From the cell containing the given text, extract its center point as [X, Y] coordinate. 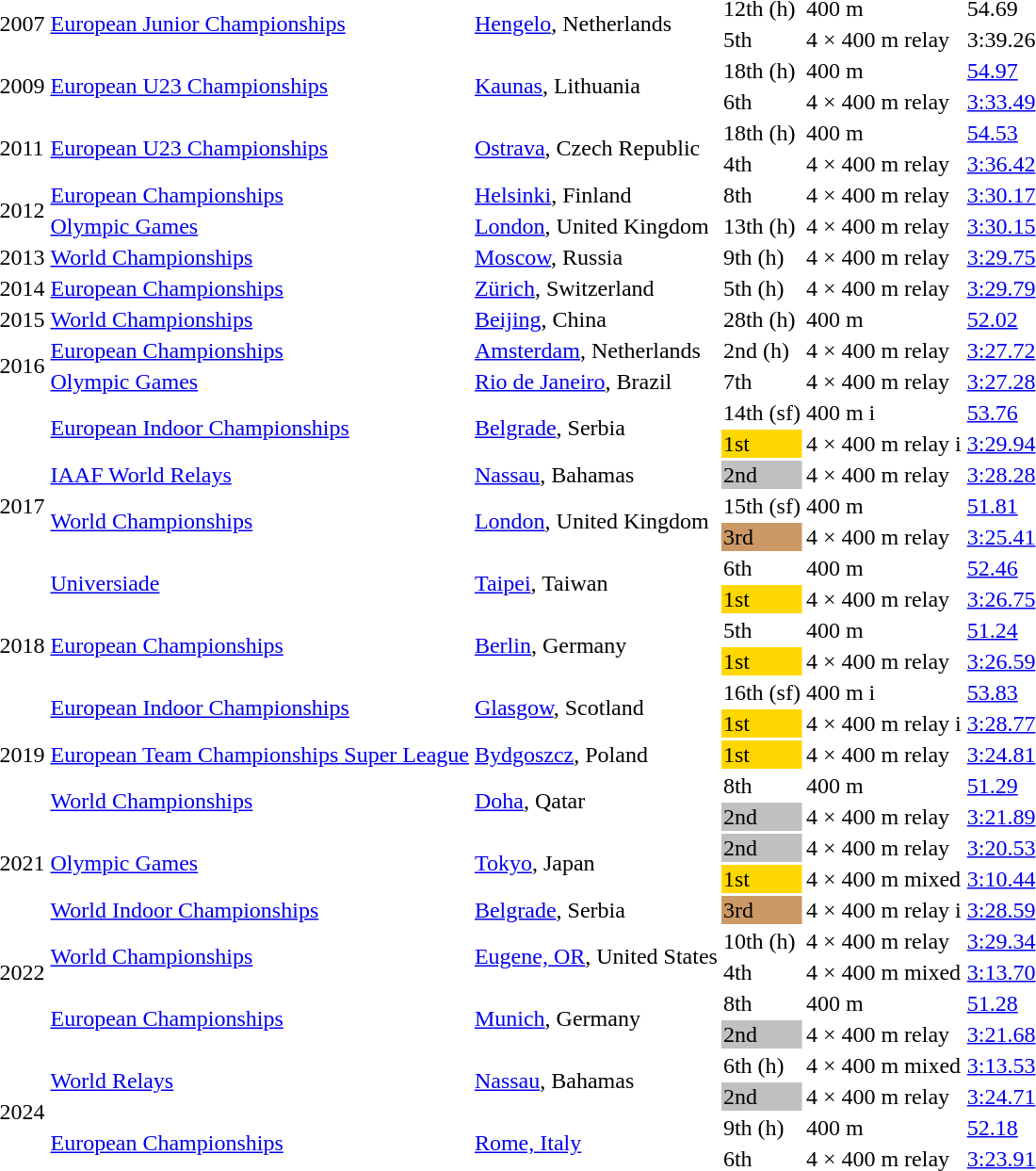
Moscow, Russia [595, 257]
World Relays [260, 1082]
Berlin, Germany [595, 646]
Glasgow, Scotland [595, 708]
Rio de Janeiro, Brazil [595, 382]
Ostrava, Czech Republic [595, 149]
6th (h) [761, 1065]
7th [761, 382]
Tokyo, Japan [595, 863]
IAAF World Relays [260, 475]
14th (sf) [761, 413]
5th (h) [761, 288]
Doha, Qatar [595, 801]
28th (h) [761, 319]
10th (h) [761, 941]
Amsterdam, Netherlands [595, 350]
Munich, Germany [595, 1019]
World Indoor Championships [260, 910]
Beijing, China [595, 319]
Taipei, Taiwan [595, 584]
Eugene, OR, United States [595, 957]
Helsinki, Finland [595, 195]
Universiade [260, 584]
13th (h) [761, 226]
2nd (h) [761, 350]
European Team Championships Super League [260, 755]
Zürich, Switzerland [595, 288]
16th (sf) [761, 692]
Kaunas, Lithuania [595, 87]
15th (sf) [761, 506]
Bydgoszcz, Poland [595, 755]
